From the cell containing the given text, extract its center point as [X, Y] coordinate. 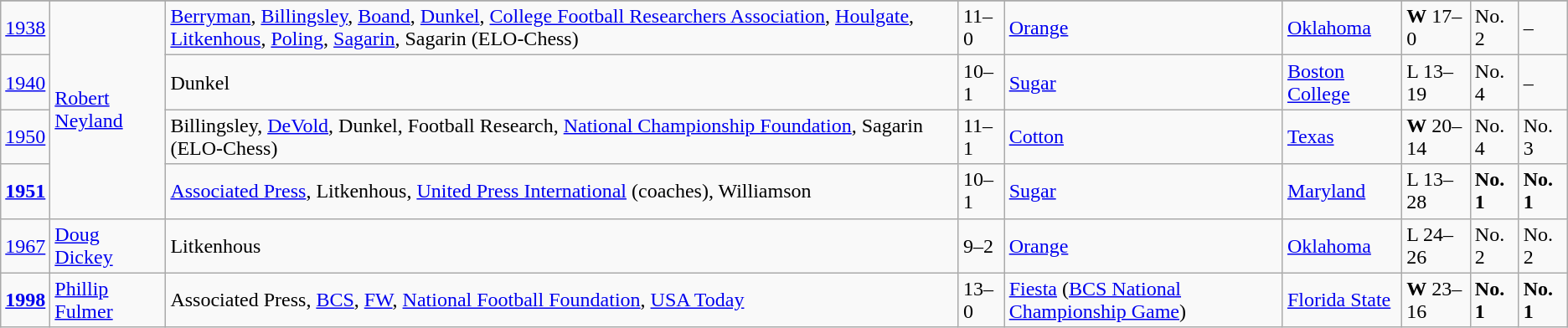
W 17–0 [1436, 28]
Billingsley, DeVold, Dunkel, Football Research, National Championship Foundation, Sagarin (ELO-Chess) [563, 137]
W 20–14 [1436, 137]
1951 [25, 191]
13–0 [982, 300]
L 13–28 [1436, 191]
Florida State [1342, 300]
Dunkel [563, 82]
L 13–19 [1436, 82]
1938 [25, 28]
1950 [25, 137]
Cotton [1143, 137]
Doug Dickey [108, 246]
L 24–26 [1436, 246]
No. 3 [1543, 137]
Boston College [1342, 82]
Berryman, Billingsley, Boand, Dunkel, College Football Researchers Association, Houlgate, Litkenhous, Poling, Sagarin, Sagarin (ELO-Chess) [563, 28]
11–0 [982, 28]
W 23–16 [1436, 300]
Maryland [1342, 191]
1940 [25, 82]
Robert Neyland [108, 110]
Associated Press, BCS, FW, National Football Foundation, USA Today [563, 300]
Associated Press, Litkenhous, United Press International (coaches), Williamson [563, 191]
1998 [25, 300]
1967 [25, 246]
11–1 [982, 137]
9–2 [982, 246]
Fiesta (BCS National Championship Game) [1143, 300]
Litkenhous [563, 246]
Texas [1342, 137]
Phillip Fulmer [108, 300]
